Detect which cell encompasses the target text, then output its (X, Y) center coordinate. 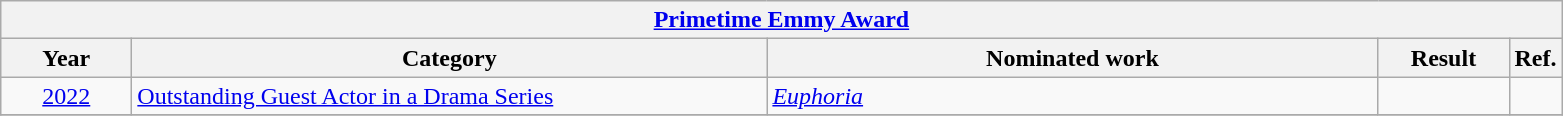
2022 (66, 96)
Primetime Emmy Award (782, 20)
Euphoria (1072, 96)
Outstanding Guest Actor in a Drama Series (450, 96)
Result (1444, 58)
Category (450, 58)
Nominated work (1072, 58)
Year (66, 58)
Ref. (1536, 58)
